Pinpoint the cell where the given text exists, returning its [x, y] midpoint coordinate. 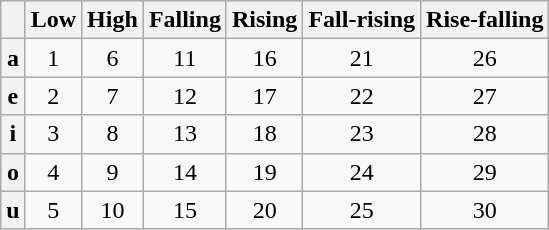
18 [264, 134]
12 [184, 96]
3 [53, 134]
24 [362, 172]
19 [264, 172]
11 [184, 58]
22 [362, 96]
Falling [184, 20]
8 [113, 134]
Fall-rising [362, 20]
o [13, 172]
Rise-falling [485, 20]
4 [53, 172]
28 [485, 134]
9 [113, 172]
29 [485, 172]
6 [113, 58]
a [13, 58]
i [13, 134]
13 [184, 134]
14 [184, 172]
High [113, 20]
2 [53, 96]
e [13, 96]
25 [362, 210]
23 [362, 134]
20 [264, 210]
15 [184, 210]
30 [485, 210]
21 [362, 58]
5 [53, 210]
Low [53, 20]
16 [264, 58]
27 [485, 96]
1 [53, 58]
u [13, 210]
7 [113, 96]
26 [485, 58]
Rising [264, 20]
10 [113, 210]
17 [264, 96]
